For the text-containing cell, return its midpoint in (X, Y) coordinate format. 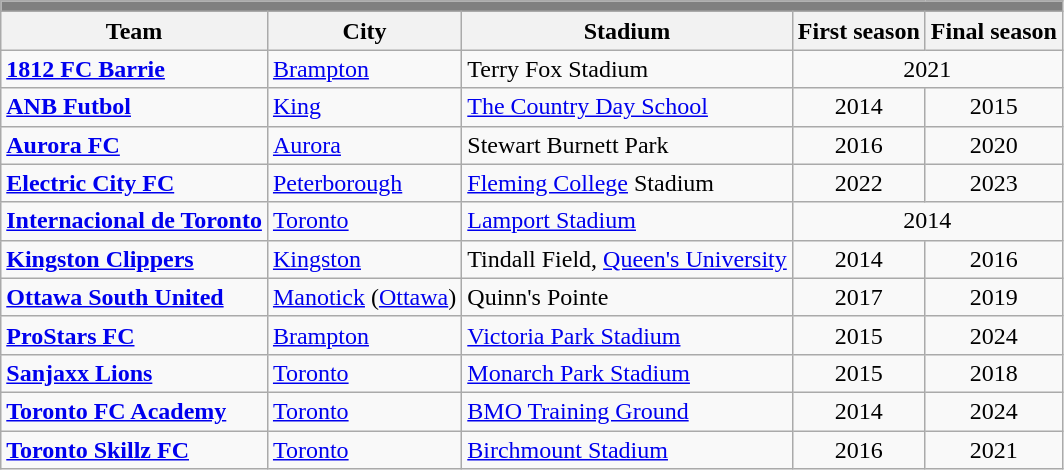
Final season (994, 31)
Quinn's Pointe (628, 297)
Manotick (Ottawa) (364, 297)
First season (858, 31)
Team (134, 31)
Stewart Burnett Park (628, 145)
City (364, 31)
Ottawa South United (134, 297)
Fleming College Stadium (628, 183)
2019 (994, 297)
Toronto FC Academy (134, 411)
2020 (994, 145)
Kingston Clippers (134, 259)
ANB Futbol (134, 107)
2018 (994, 373)
Sanjaxx Lions (134, 373)
Victoria Park Stadium (628, 335)
King (364, 107)
Terry Fox Stadium (628, 69)
2017 (858, 297)
Birchmount Stadium (628, 449)
2023 (994, 183)
The Country Day School (628, 107)
Peterborough (364, 183)
Electric City FC (134, 183)
ProStars FC (134, 335)
Stadium (628, 31)
Monarch Park Stadium (628, 373)
Lamport Stadium (628, 221)
Internacional de Toronto (134, 221)
1812 FC Barrie (134, 69)
Aurora (364, 145)
Toronto Skillz FC (134, 449)
Kingston (364, 259)
2022 (858, 183)
Tindall Field, Queen's University (628, 259)
BMO Training Ground (628, 411)
Aurora FC (134, 145)
